Extract the [x, y] coordinate from the center of the cell holding the provided text.  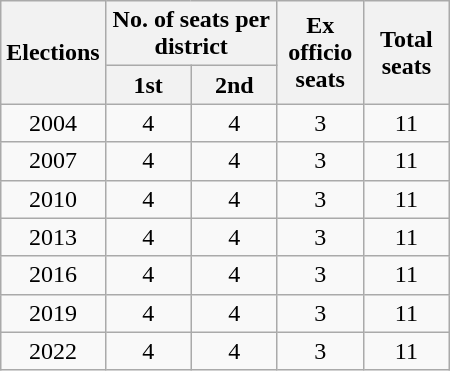
2004 [53, 123]
2022 [53, 351]
2nd [234, 85]
2007 [53, 161]
2016 [53, 275]
2019 [53, 313]
2013 [53, 237]
2010 [53, 199]
Elections [53, 52]
No. of seats per district [191, 34]
1st [148, 85]
Ex officio seats [320, 52]
Total seats [406, 52]
